Extract the [x, y] coordinate from the center of the cell holding the provided text.  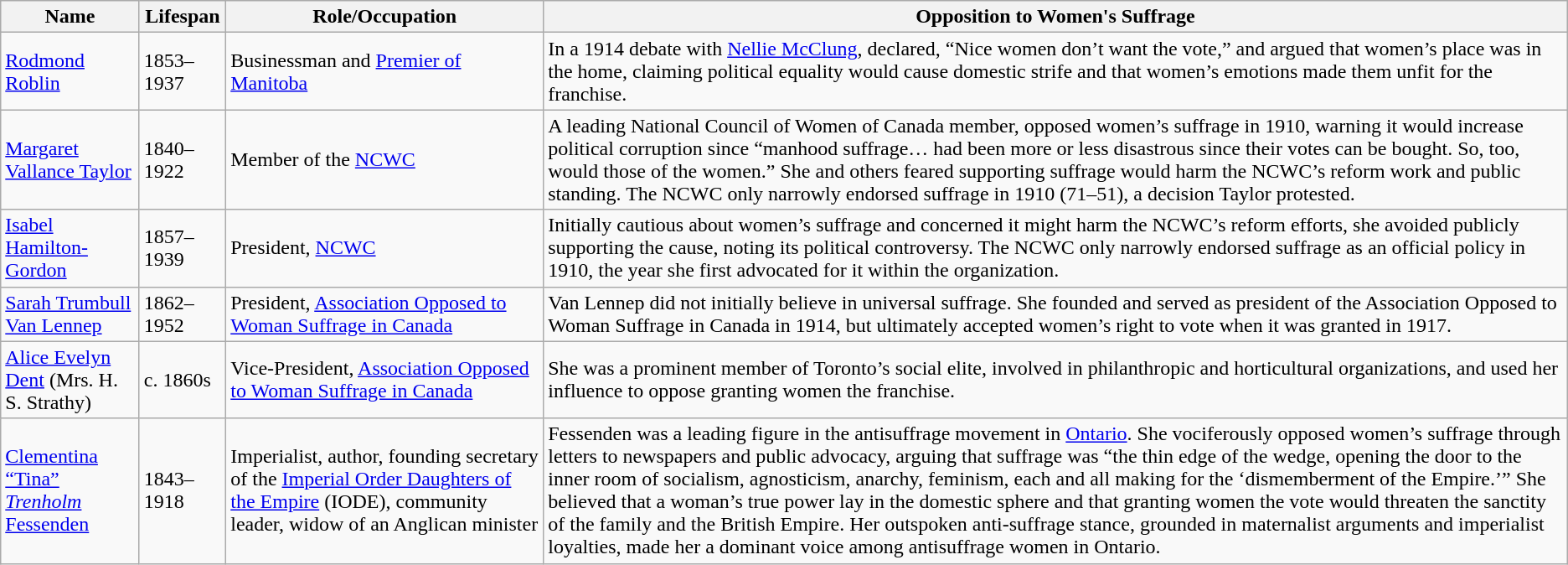
Role/Occupation [385, 17]
Lifespan [183, 17]
Businessman and Premier of Manitoba [385, 71]
Member of the NCWC [385, 159]
1857–1939 [183, 248]
Opposition to Women's Suffrage [1055, 17]
Imperialist, author, founding secretary of the Imperial Order Daughters of the Empire (IODE), community leader, widow of an Anglican minister [385, 491]
1840–1922 [183, 159]
1843–1918 [183, 491]
Alice Evelyn Dent (Mrs. H. S. Strathy) [70, 380]
Clementina “Tina” Trenholm Fessenden [70, 491]
Sarah Trumbull Van Lennep [70, 314]
Margaret Vallance Taylor [70, 159]
President, NCWC [385, 248]
1853–1937 [183, 71]
Name [70, 17]
Isabel Hamilton-Gordon [70, 248]
Vice-President, Association Opposed to Woman Suffrage in Canada [385, 380]
1862–1952 [183, 314]
Rodmond Roblin [70, 71]
c. 1860s [183, 380]
President, Association Opposed to Woman Suffrage in Canada [385, 314]
